Return (X, Y) of the center of cell containing provided text 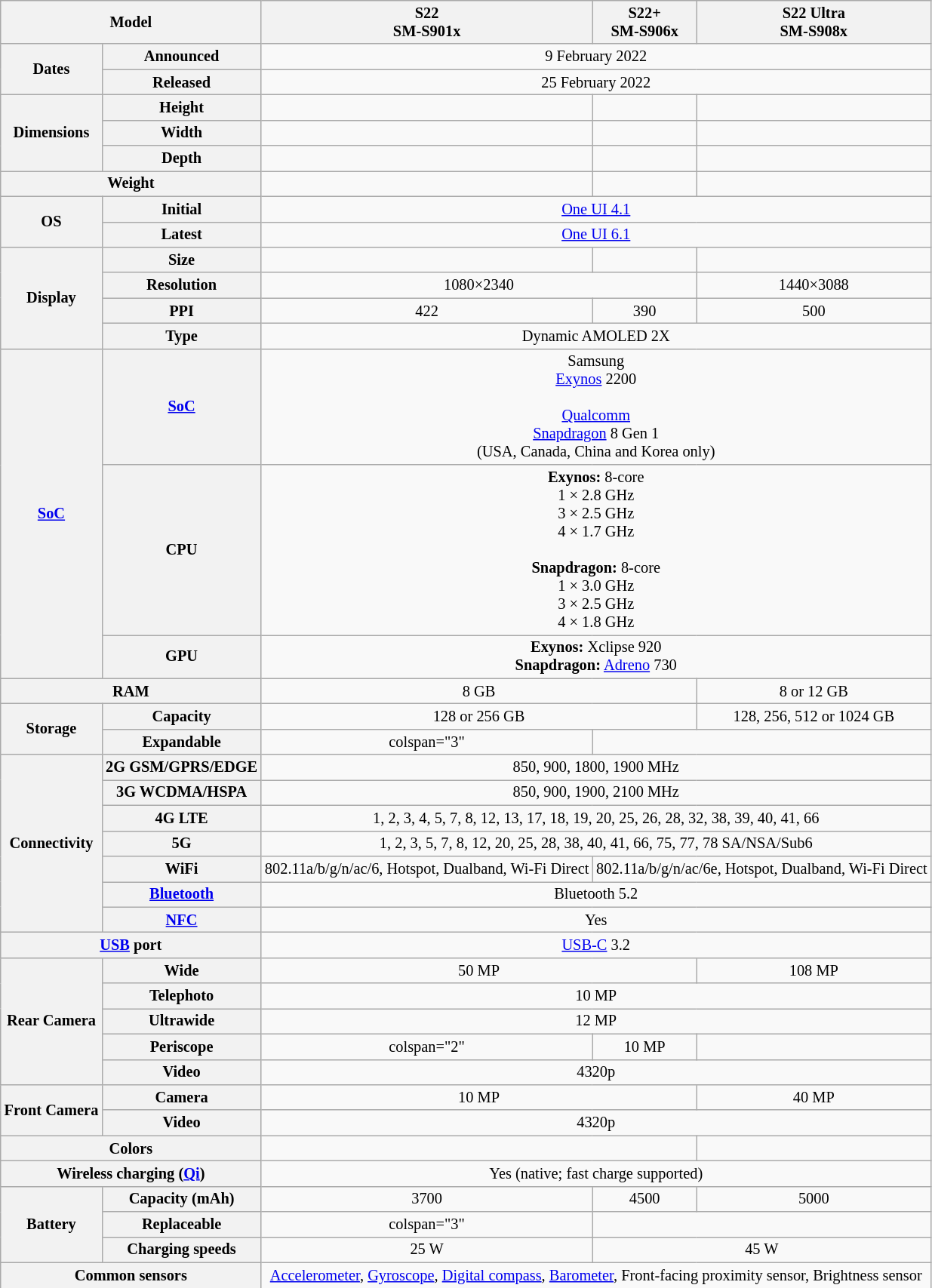
50 MP (478, 970)
S22+SM-S906x (644, 22)
Model (131, 22)
Resolution (181, 285)
Exynos: 8-core1 × 2.8 GHz3 × 2.5 GHz4 × 1.7 GHzSnapdragon: 8-core1 × 3.0 GHz3 × 2.5 GHz4 × 1.8 GHz (596, 550)
PPI (181, 311)
S22 UltraSM-S908x (814, 22)
USB-C 3.2 (596, 945)
Yes (596, 920)
Battery (51, 1224)
Wireless charging (Qi) (131, 1173)
128, 256, 512 or 1024 GB (814, 716)
Charging speeds (181, 1250)
Announced (181, 57)
Accelerometer, Gyroscope, Digital compass, Barometer, Front-facing proximity sensor, Brightness sensor (596, 1275)
Dates (51, 69)
Replaceable (181, 1225)
Wide (181, 970)
SamsungExynos 2200QualcommSnapdragon 8 Gen 1(USA, Canada, China and Korea only) (596, 407)
Type (181, 336)
40 MP (814, 1097)
Dynamic AMOLED 2X (596, 336)
colspan="2" (427, 1047)
12 MP (596, 1021)
GPU (181, 656)
Width (181, 133)
802.11a/b/g/n/ac/6, Hotspot, Dualband, Wi-Fi Direct (427, 868)
108 MP (814, 970)
1, 2, 3, 4, 5, 7, 8, 12, 13, 17, 18, 19, 20, 25, 26, 28, 32, 38, 39, 40, 41, 66 (596, 818)
One UI 6.1 (596, 235)
Telephoto (181, 996)
USB port (131, 945)
OS (51, 222)
Exynos: Xclipse 920Snapdragon: Adreno 730 (596, 656)
Yes (native; fast charge supported) (596, 1173)
Initial (181, 209)
Expandable (181, 742)
9 February 2022 (596, 57)
One UI 4.1 (596, 209)
25 February 2022 (596, 82)
128 or 256 GB (478, 716)
Front Camera (51, 1109)
390 (644, 311)
Bluetooth 5.2 (596, 894)
Capacity (181, 716)
NFC (181, 920)
Capacity (mAh) (181, 1199)
WiFi (181, 868)
Dimensions (51, 133)
Ultrawide (181, 1021)
Storage (51, 729)
25 W (427, 1250)
Weight (131, 183)
RAM (131, 691)
3700 (427, 1199)
4500 (644, 1199)
Camera (181, 1097)
4G LTE (181, 818)
802.11a/b/g/n/ac/6e, Hotspot, Dualband, Wi-Fi Direct (761, 868)
Connectivity (51, 844)
Height (181, 107)
45 W (761, 1250)
500 (814, 311)
Common sensors (131, 1275)
2G GSM/GPRS/EDGE (181, 767)
Bluetooth (181, 894)
5G (181, 844)
Latest (181, 235)
850, 900, 1900, 2100 MHz (596, 792)
5000 (814, 1199)
Display (51, 297)
Size (181, 260)
8 or 12 GB (814, 691)
1080×2340 (478, 285)
3G WCDMA/HSPA (181, 792)
Periscope (181, 1047)
8 GB (478, 691)
422 (427, 311)
850, 900, 1800, 1900 MHz (596, 767)
S22SM-S901x (427, 22)
Depth (181, 158)
Released (181, 82)
CPU (181, 550)
1440×3088 (814, 285)
Rear Camera (51, 1021)
Colors (131, 1148)
1, 2, 3, 5, 7, 8, 12, 20, 25, 28, 38, 40, 41, 66, 75, 77, 78 SA/NSA/Sub6 (596, 844)
